Return (X, Y) of the center of cell containing provided text 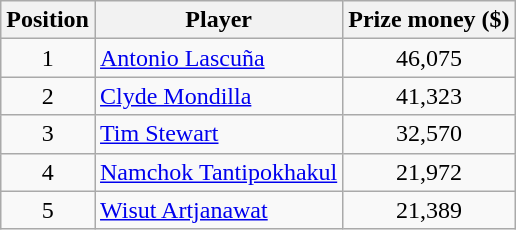
Clyde Mondilla (218, 96)
Position (48, 20)
Prize money ($) (429, 20)
Wisut Artjanawat (218, 210)
Antonio Lascuña (218, 58)
Namchok Tantipokhakul (218, 172)
46,075 (429, 58)
3 (48, 134)
Player (218, 20)
21,972 (429, 172)
21,389 (429, 210)
2 (48, 96)
41,323 (429, 96)
32,570 (429, 134)
5 (48, 210)
Tim Stewart (218, 134)
1 (48, 58)
4 (48, 172)
